Capture the cell that displays the provided text and extract its (x, y) central coordinate. 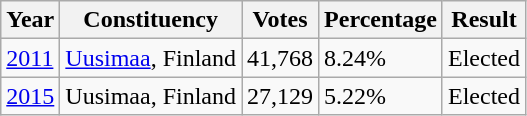
Percentage (381, 20)
Year (30, 20)
2011 (30, 58)
Votes (280, 20)
41,768 (280, 58)
Result (484, 20)
5.22% (381, 96)
8.24% (381, 58)
2015 (30, 96)
Constituency (151, 20)
27,129 (280, 96)
